Return the (X, Y) coordinate for the center point of the cell that contains the specified text.  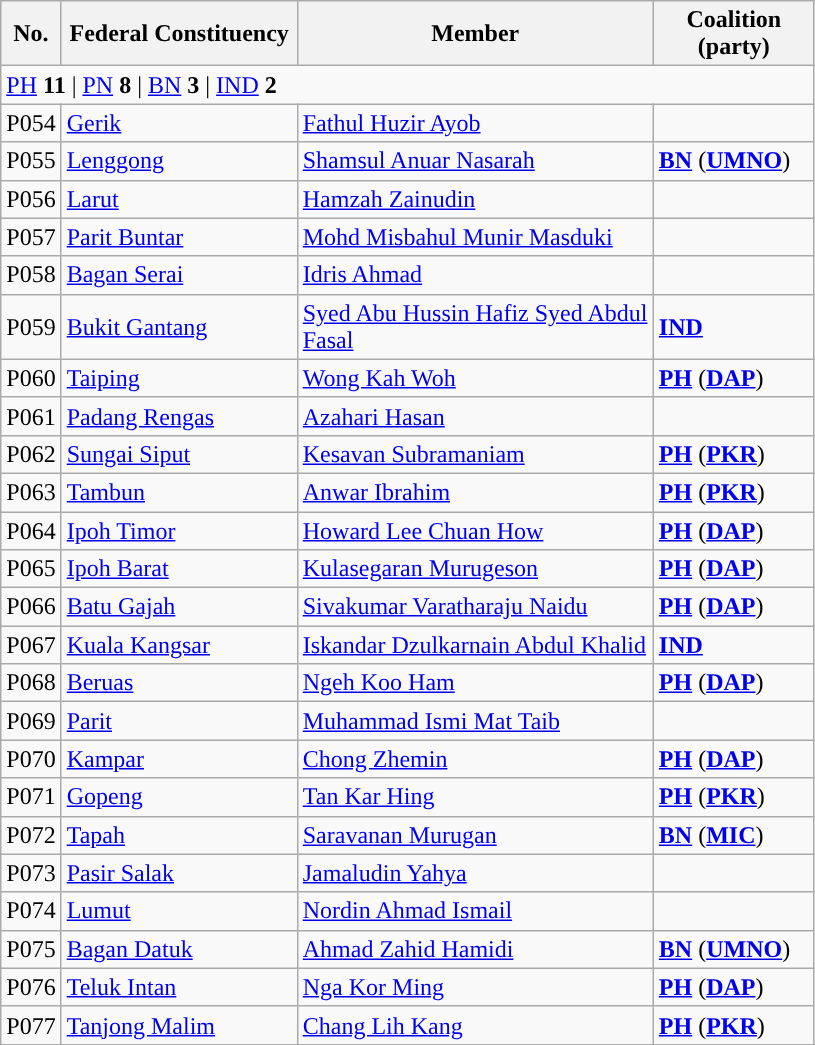
Fathul Huzir Ayob (475, 123)
Jamaludin Yahya (475, 873)
P060 (31, 378)
Howard Lee Chuan How (475, 531)
P071 (31, 797)
Parit Buntar (179, 237)
P058 (31, 275)
Padang Rengas (179, 416)
Muhammad Ismi Mat Taib (475, 721)
Parit (179, 721)
BN (MIC) (734, 835)
Federal Constituency (179, 34)
Lumut (179, 911)
Azahari Hasan (475, 416)
P066 (31, 607)
Nordin Ahmad Ismail (475, 911)
Bagan Datuk (179, 949)
Kulasegaran Murugeson (475, 569)
Shamsul Anuar Nasarah (475, 161)
P069 (31, 721)
Sungai Siput (179, 454)
P056 (31, 199)
Larut (179, 199)
Ipoh Barat (179, 569)
Gerik (179, 123)
P061 (31, 416)
P064 (31, 531)
Kampar (179, 759)
P055 (31, 161)
Member (475, 34)
Tambun (179, 492)
P057 (31, 237)
P074 (31, 911)
Gopeng (179, 797)
Chong Zhemin (475, 759)
P065 (31, 569)
Pasir Salak (179, 873)
Bagan Serai (179, 275)
Iskandar Dzulkarnain Abdul Khalid (475, 645)
P063 (31, 492)
P077 (31, 1025)
Nga Kor Ming (475, 987)
Saravanan Murugan (475, 835)
P059 (31, 326)
Ngeh Koo Ham (475, 683)
Hamzah Zainudin (475, 199)
Tanjong Malim (179, 1025)
P072 (31, 835)
Idris Ahmad (475, 275)
P062 (31, 454)
Chang Lih Kang (475, 1025)
Wong Kah Woh (475, 378)
Ahmad Zahid Hamidi (475, 949)
Anwar Ibrahim (475, 492)
Bukit Gantang (179, 326)
Sivakumar Varatharaju Naidu (475, 607)
P067 (31, 645)
P070 (31, 759)
Ipoh Timor (179, 531)
No. (31, 34)
P076 (31, 987)
Batu Gajah (179, 607)
Lenggong (179, 161)
P068 (31, 683)
Syed Abu Hussin Hafiz Syed Abdul Fasal (475, 326)
Tan Kar Hing (475, 797)
P054 (31, 123)
Taiping (179, 378)
Coalition (party) (734, 34)
Mohd Misbahul Munir Masduki (475, 237)
Tapah (179, 835)
Kuala Kangsar (179, 645)
PH 11 | PN 8 | BN 3 | IND 2 (408, 85)
Teluk Intan (179, 987)
P073 (31, 873)
Kesavan Subramaniam (475, 454)
Beruas (179, 683)
P075 (31, 949)
